Provide the [x, y] coordinate of the cell's center where the given text is located.  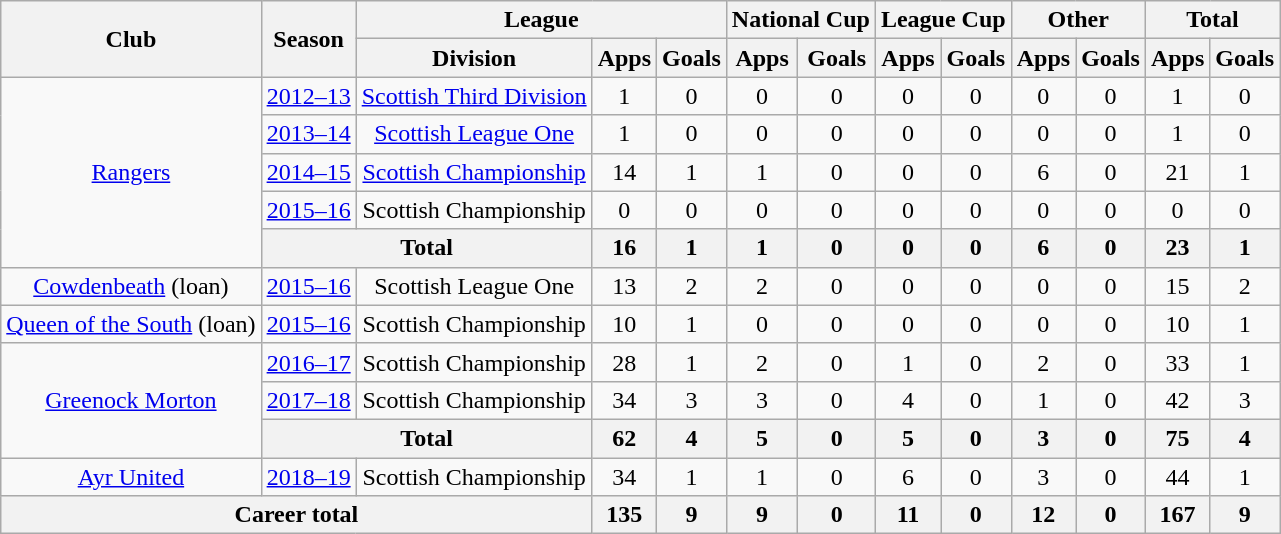
62 [624, 438]
2017–18 [308, 400]
44 [1177, 477]
Scottish Third Division [474, 96]
Career total [296, 515]
16 [624, 248]
28 [624, 362]
14 [624, 172]
Ayr United [131, 477]
National Cup [800, 20]
12 [1043, 515]
Greenock Morton [131, 400]
167 [1177, 515]
2018–19 [308, 477]
21 [1177, 172]
13 [624, 286]
75 [1177, 438]
Club [131, 39]
135 [624, 515]
Season [308, 39]
Rangers [131, 172]
33 [1177, 362]
23 [1177, 248]
15 [1177, 286]
11 [908, 515]
Cowdenbeath (loan) [131, 286]
Queen of the South (loan) [131, 324]
2016–17 [308, 362]
2013–14 [308, 134]
42 [1177, 400]
Division [474, 58]
Other [1078, 20]
League Cup [943, 20]
2012–13 [308, 96]
2014–15 [308, 172]
League [541, 20]
